Scan for the cell matching the given text and deliver its (X, Y) coordinate at center. 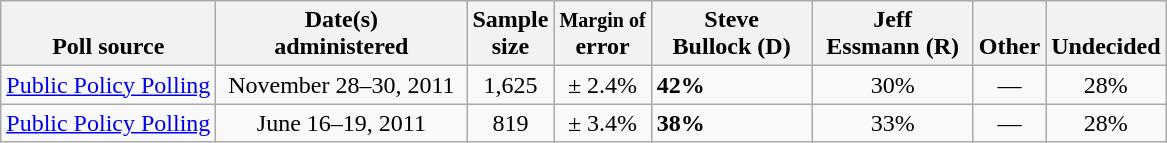
November 28–30, 2011 (342, 85)
June 16–19, 2011 (342, 123)
JeffEssmann (R) (892, 34)
± 2.4% (602, 85)
SteveBullock (D) (732, 34)
33% (892, 123)
± 3.4% (602, 123)
Samplesize (510, 34)
Date(s)administered (342, 34)
Undecided (1106, 34)
38% (732, 123)
30% (892, 85)
819 (510, 123)
Margin oferror (602, 34)
42% (732, 85)
Other (1009, 34)
1,625 (510, 85)
Poll source (108, 34)
